Return [X, Y] of the center of cell containing provided text 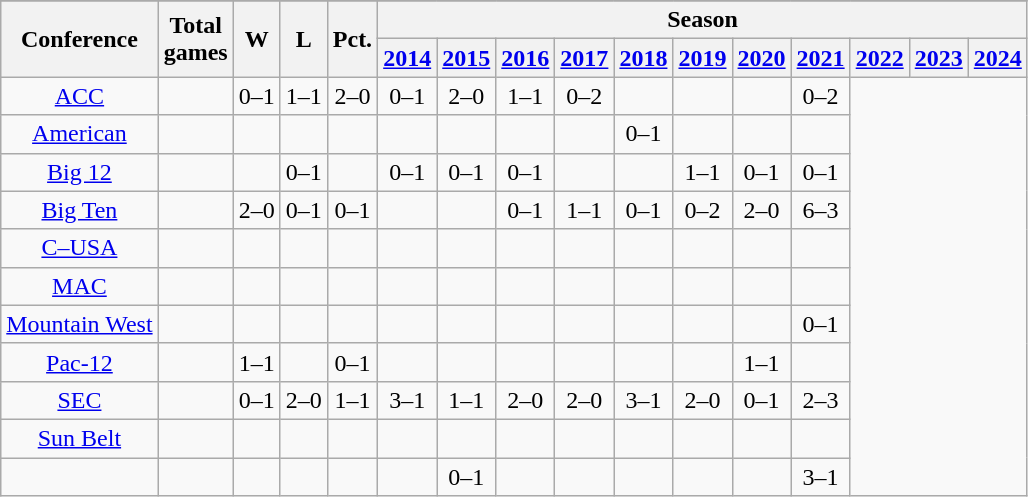
2018 [644, 58]
6–3 [820, 210]
2–3 [820, 400]
American [80, 134]
2020 [762, 58]
2016 [526, 58]
Big 12 [80, 172]
Conference [80, 39]
MAC [80, 286]
2014 [408, 58]
2023 [938, 58]
Big Ten [80, 210]
W [256, 39]
Pct. [352, 39]
SEC [80, 400]
2015 [466, 58]
C–USA [80, 248]
2017 [584, 58]
2019 [702, 58]
Pac-12 [80, 362]
Season [703, 20]
Totalgames [196, 39]
2024 [998, 58]
L [304, 39]
Sun Belt [80, 438]
ACC [80, 96]
2021 [820, 58]
Mountain West [80, 324]
2022 [880, 58]
